Locate the cell with the specified text and output its [x, y] center coordinate. 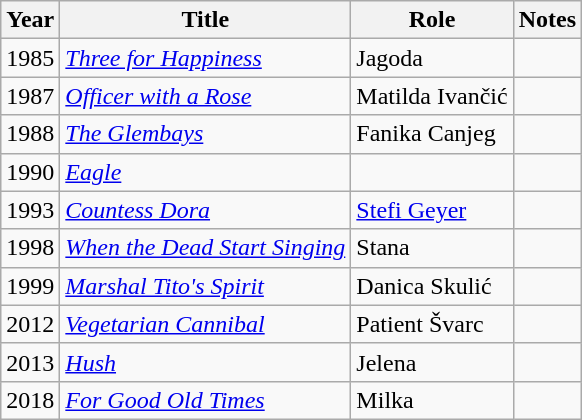
Matilda Ivančić [432, 96]
Patient Švarc [432, 324]
1987 [30, 96]
1998 [30, 248]
Stana [432, 248]
Stefi Geyer [432, 210]
Marshal Tito's Spirit [206, 286]
Jagoda [432, 58]
Eagle [206, 172]
When the Dead Start Singing [206, 248]
Hush [206, 362]
Danica Skulić [432, 286]
Notes [547, 20]
1988 [30, 134]
Jelena [432, 362]
1985 [30, 58]
Officer with a Rose [206, 96]
Milka [432, 400]
Year [30, 20]
Vegetarian Cannibal [206, 324]
1993 [30, 210]
2013 [30, 362]
Role [432, 20]
Title [206, 20]
For Good Old Times [206, 400]
Three for Happiness [206, 58]
The Glembays [206, 134]
2012 [30, 324]
1990 [30, 172]
2018 [30, 400]
1999 [30, 286]
Fanika Canjeg [432, 134]
Countess Dora [206, 210]
